Capture the cell that displays the provided text and extract its [x, y] central coordinate. 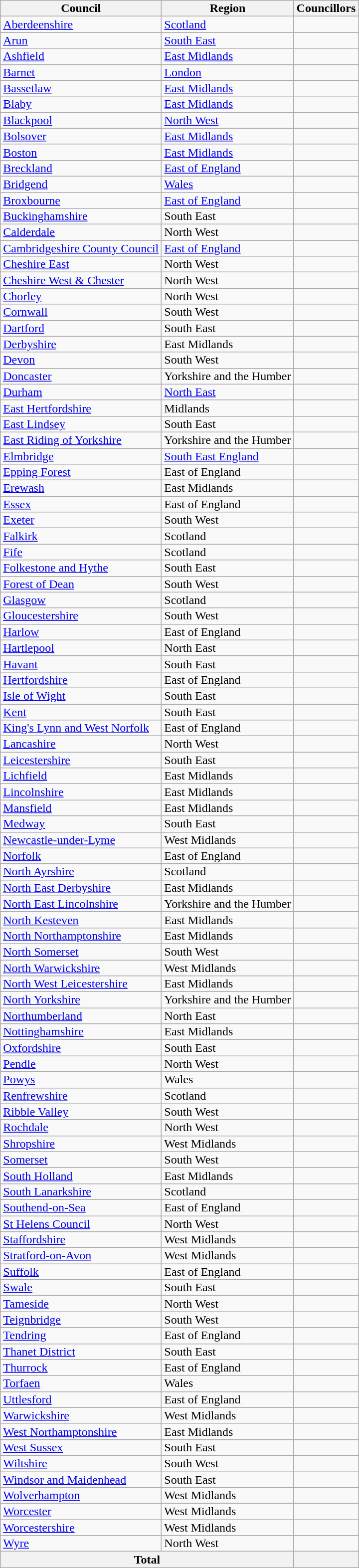
Renfrewshire [81, 1096]
Barnet [81, 72]
King's Lynn and West Norfolk [81, 728]
West Northamptonshire [81, 1431]
Ashfield [81, 56]
Hartlepool [81, 648]
Leicestershire [81, 760]
Norfolk [81, 856]
Bridgend [81, 184]
North West Leicestershire [81, 984]
Forest of Dean [81, 584]
East Hertfordshire [81, 408]
Stratford-on-Avon [81, 1256]
Tameside [81, 1304]
North Somerset [81, 952]
North Warwickshire [81, 968]
Council [81, 8]
Doncaster [81, 376]
Swale [81, 1288]
South Lanarkshire [81, 1191]
Thanet District [81, 1352]
Epping Forest [81, 472]
Bolsover [81, 136]
Northumberland [81, 1016]
Buckinghamshire [81, 216]
Powys [81, 1080]
Oxfordshire [81, 1048]
Essex [81, 504]
Suffolk [81, 1272]
North Yorkshire [81, 1000]
Aberdeenshire [81, 24]
Shropshire [81, 1144]
Torfaen [81, 1383]
Councillors [326, 8]
Somerset [81, 1160]
Windsor and Maidenhead [81, 1479]
Fife [81, 552]
Cornwall [81, 312]
Thurrock [81, 1368]
Cambridgeshire County Council [81, 248]
Kent [81, 712]
St Helens Council [81, 1224]
Calderdale [81, 232]
Falkirk [81, 536]
Tendring [81, 1336]
Warwickshire [81, 1415]
Exeter [81, 520]
Lancashire [81, 744]
Bassetlaw [81, 88]
London [227, 72]
Harlow [81, 632]
Pendle [81, 1064]
Chorley [81, 296]
Worcester [81, 1512]
Worcestershire [81, 1528]
Ribble Valley [81, 1112]
Glasgow [81, 600]
North East Lincolnshire [81, 904]
North Northamptonshire [81, 936]
Newcastle-under-Lyme [81, 840]
Folkestone and Hythe [81, 568]
Cheshire East [81, 264]
East Riding of Yorkshire [81, 440]
Arun [81, 40]
Elmbridge [81, 456]
Gloucestershire [81, 616]
Southend-on-Sea [81, 1207]
East Lindsey [81, 424]
Blaby [81, 104]
Mansfield [81, 808]
South East England [227, 456]
Boston [81, 152]
Lichfield [81, 776]
North Ayrshire [81, 872]
Durham [81, 392]
Broxbourne [81, 200]
Wolverhampton [81, 1496]
Medway [81, 824]
Devon [81, 360]
Cheshire West & Chester [81, 280]
Dartford [81, 328]
Wiltshire [81, 1463]
Havant [81, 664]
South Holland [81, 1176]
Teignbridge [81, 1320]
Nottinghamshire [81, 1032]
Midlands [227, 408]
Staffordshire [81, 1240]
Uttlesford [81, 1399]
Erewash [81, 488]
Lincolnshire [81, 792]
Breckland [81, 168]
Blackpool [81, 120]
West Sussex [81, 1447]
Total [147, 1560]
Derbyshire [81, 344]
Hertfordshire [81, 680]
Isle of Wight [81, 696]
Rochdale [81, 1128]
North Kesteven [81, 920]
Wyre [81, 1544]
Region [227, 8]
North East Derbyshire [81, 888]
